Scan for the cell matching the given text and deliver its (x, y) coordinate at center. 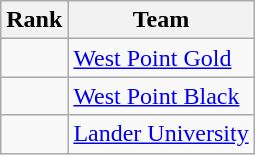
Team (161, 20)
Lander University (161, 134)
West Point Gold (161, 58)
Rank (34, 20)
West Point Black (161, 96)
